Search for the cell housing the specified text and yield its [X, Y] center coordinate. 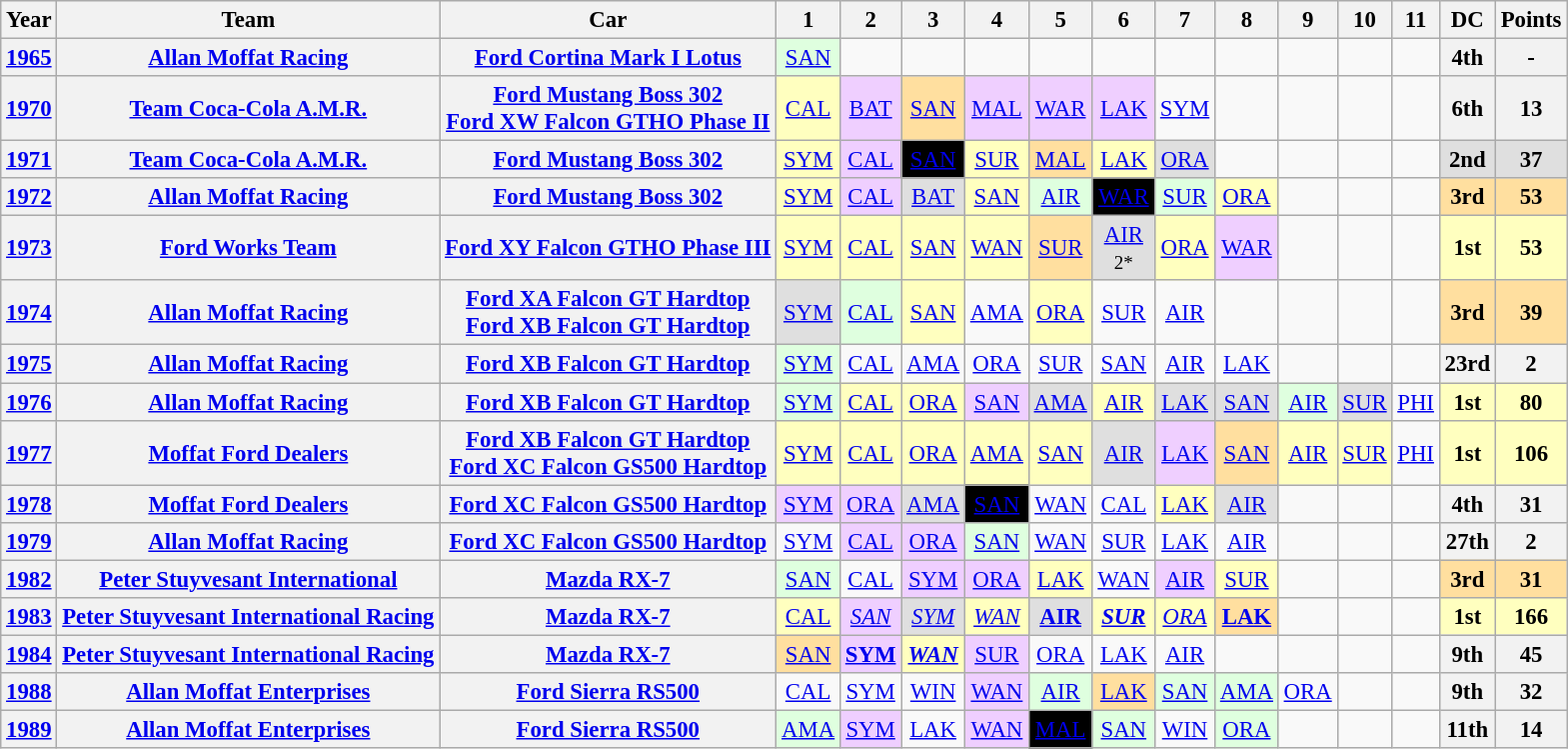
14 [1531, 729]
Ford Works Team [248, 248]
Ford Cortina Mark I Lotus [608, 58]
Team [248, 20]
1988 [29, 692]
Car [608, 20]
1979 [29, 541]
13 [1531, 108]
Ford XB Falcon GT HardtopFord XC Falcon GS500 Hardtop [608, 452]
AIR2* [1123, 248]
3 [933, 20]
11 [1415, 20]
1970 [29, 108]
10 [1365, 20]
80 [1531, 402]
6 [1123, 20]
39 [1531, 312]
1983 [29, 617]
11th [1467, 729]
1971 [29, 160]
1974 [29, 312]
Ford Mustang Boss 302Ford XW Falcon GTHO Phase II [608, 108]
1 [808, 20]
4 [997, 20]
1975 [29, 364]
Year [29, 20]
Ford XA Falcon GT HardtopFord XB Falcon GT Hardtop [608, 312]
27th [1467, 541]
9 [1307, 20]
37 [1531, 160]
1978 [29, 504]
106 [1531, 452]
1977 [29, 452]
1973 [29, 248]
Peter Stuyvesant International [248, 579]
Points [1531, 20]
6th [1467, 108]
5 [1060, 20]
8 [1247, 20]
DC [1467, 20]
1989 [29, 729]
166 [1531, 617]
32 [1531, 692]
2nd [1467, 160]
1972 [29, 197]
Ford XY Falcon GTHO Phase III [608, 248]
- [1531, 58]
45 [1531, 654]
1965 [29, 58]
7 [1185, 20]
23rd [1467, 364]
1976 [29, 402]
1982 [29, 579]
1984 [29, 654]
